Extract the [x, y] coordinate from the center of the cell holding the provided text.  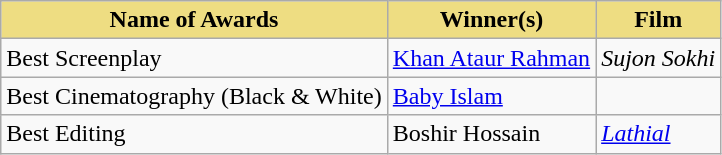
Khan Ataur Rahman [491, 58]
Lathial [658, 134]
Winner(s) [491, 20]
Best Cinematography (Black & White) [194, 96]
Best Screenplay [194, 58]
Boshir Hossain [491, 134]
Best Editing [194, 134]
Sujon Sokhi [658, 58]
Film [658, 20]
Name of Awards [194, 20]
Baby Islam [491, 96]
